Capture the cell that displays the provided text and extract its [x, y] central coordinate. 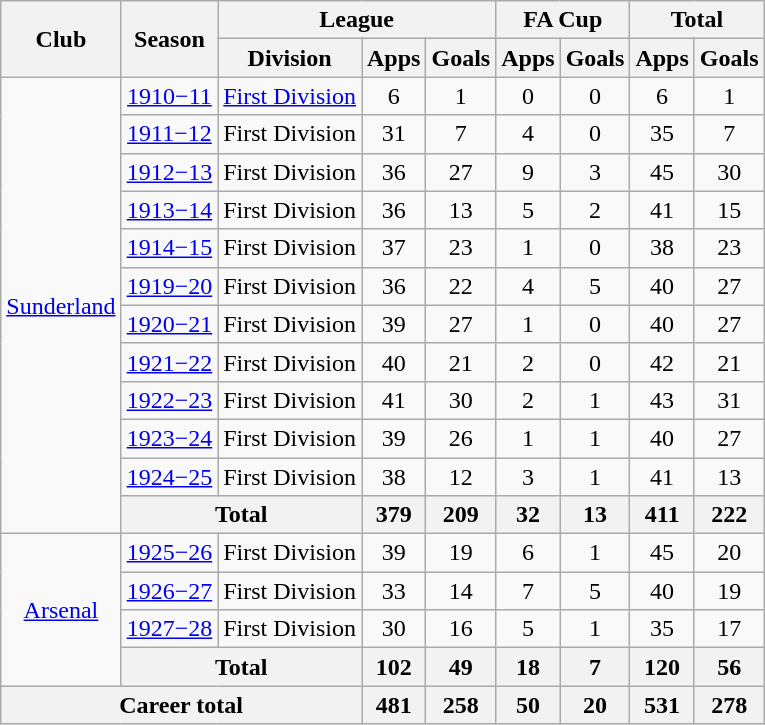
209 [461, 515]
15 [729, 210]
258 [461, 705]
26 [461, 438]
17 [729, 629]
278 [729, 705]
37 [394, 248]
1913−14 [170, 210]
379 [394, 515]
FA Cup [563, 20]
1923−24 [170, 438]
22 [461, 286]
50 [528, 705]
Club [61, 39]
33 [394, 591]
Arsenal [61, 610]
1922−23 [170, 400]
32 [528, 515]
9 [528, 172]
42 [662, 362]
League [357, 20]
43 [662, 400]
411 [662, 515]
1910−11 [170, 96]
1914−15 [170, 248]
1921−22 [170, 362]
120 [662, 667]
14 [461, 591]
12 [461, 477]
Career total [182, 705]
Sunderland [61, 306]
222 [729, 515]
1912−13 [170, 172]
531 [662, 705]
56 [729, 667]
1927−28 [170, 629]
49 [461, 667]
Division [290, 58]
1924−25 [170, 477]
Season [170, 39]
16 [461, 629]
1926−27 [170, 591]
1920−21 [170, 324]
1925−26 [170, 553]
1919−20 [170, 286]
102 [394, 667]
18 [528, 667]
481 [394, 705]
1911−12 [170, 134]
